From the cell containing the given text, extract its center point as [x, y] coordinate. 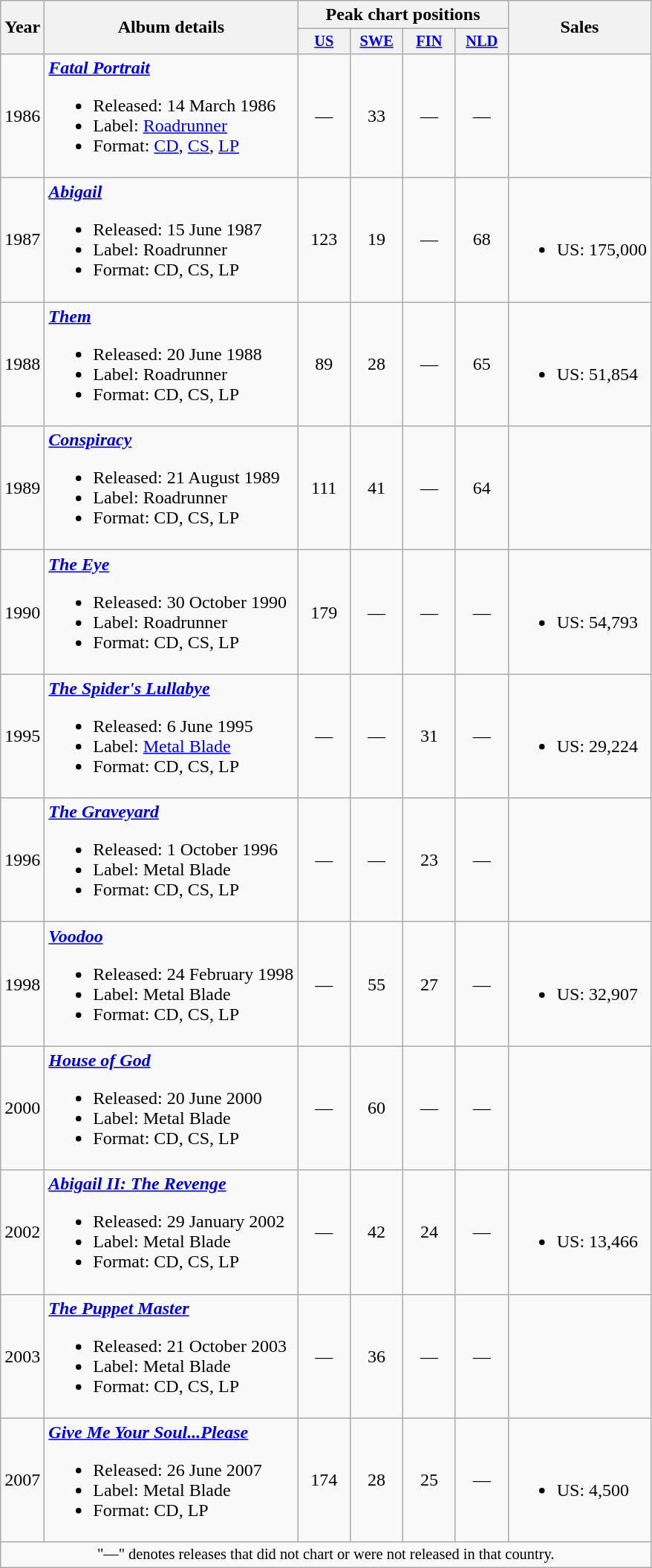
Sales [579, 27]
1989 [22, 489]
1986 [22, 116]
179 [324, 612]
Fatal PortraitReleased: 14 March 1986Label: RoadrunnerFormat: CD, CS, LP [171, 116]
23 [429, 860]
US: 13,466 [579, 1232]
1995 [22, 736]
US: 4,500 [579, 1480]
68 [481, 241]
25 [429, 1480]
89 [324, 364]
FIN [429, 42]
ThemReleased: 20 June 1988Label: RoadrunnerFormat: CD, CS, LP [171, 364]
31 [429, 736]
US: 51,854 [579, 364]
Peak chart positions [402, 15]
174 [324, 1480]
"—" denotes releases that did not chart or were not released in that country. [326, 1555]
65 [481, 364]
123 [324, 241]
SWE [377, 42]
US: 54,793 [579, 612]
2003 [22, 1356]
1988 [22, 364]
US: 29,224 [579, 736]
Album details [171, 27]
111 [324, 489]
The EyeReleased: 30 October 1990Label: RoadrunnerFormat: CD, CS, LP [171, 612]
2007 [22, 1480]
36 [377, 1356]
NLD [481, 42]
VoodooReleased: 24 February 1998Label: Metal BladeFormat: CD, CS, LP [171, 984]
1998 [22, 984]
19 [377, 241]
US: 175,000 [579, 241]
2002 [22, 1232]
1996 [22, 860]
US: 32,907 [579, 984]
US [324, 42]
1990 [22, 612]
27 [429, 984]
The GraveyardReleased: 1 October 1996Label: Metal BladeFormat: CD, CS, LP [171, 860]
Give Me Your Soul...PleaseReleased: 26 June 2007Label: Metal BladeFormat: CD, LP [171, 1480]
33 [377, 116]
Abigail II: The RevengeReleased: 29 January 2002Label: Metal BladeFormat: CD, CS, LP [171, 1232]
AbigailReleased: 15 June 1987Label: RoadrunnerFormat: CD, CS, LP [171, 241]
64 [481, 489]
41 [377, 489]
House of GodReleased: 20 June 2000Label: Metal BladeFormat: CD, CS, LP [171, 1108]
1987 [22, 241]
60 [377, 1108]
55 [377, 984]
The Spider's LullabyeReleased: 6 June 1995Label: Metal BladeFormat: CD, CS, LP [171, 736]
ConspiracyReleased: 21 August 1989Label: RoadrunnerFormat: CD, CS, LP [171, 489]
24 [429, 1232]
42 [377, 1232]
2000 [22, 1108]
The Puppet MasterReleased: 21 October 2003Label: Metal BladeFormat: CD, CS, LP [171, 1356]
Year [22, 27]
